Scan for the cell matching the given text and deliver its [x, y] coordinate at center. 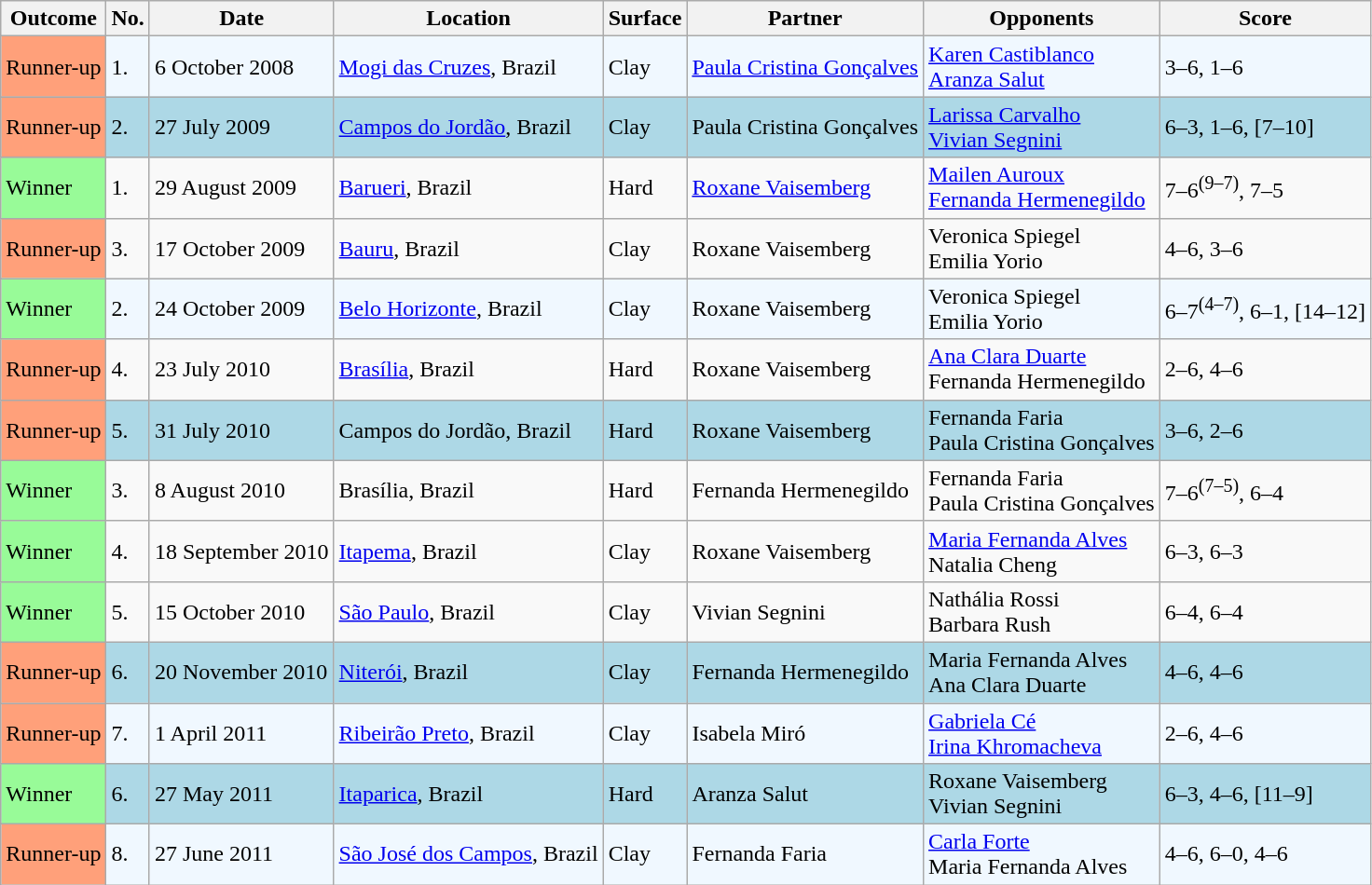
Surface [645, 19]
6 October 2008 [241, 67]
3–6, 2–6 [1265, 430]
No. [128, 19]
31 July 2010 [241, 430]
Gabriela Cé Irina Khromacheva [1042, 732]
27 July 2009 [241, 127]
4–6, 6–0, 4–6 [1265, 855]
4–6, 3–6 [1265, 248]
Score [1265, 19]
6–3, 4–6, [11–9] [1265, 794]
Mogi das Cruzes, Brazil [468, 67]
Fernanda Faria [805, 855]
Mailen Auroux Fernanda Hermenegildo [1042, 188]
7–6(9–7), 7–5 [1265, 188]
1 April 2011 [241, 732]
7. [128, 732]
Bauru, Brazil [468, 248]
Karen Castiblanco Aranza Salut [1042, 67]
Barueri, Brazil [468, 188]
3–6, 1–6 [1265, 67]
24 October 2009 [241, 309]
Partner [805, 19]
São José dos Campos, Brazil [468, 855]
6–3, 6–3 [1265, 551]
7–6(7–5), 6–4 [1265, 490]
Opponents [1042, 19]
6–7(4–7), 6–1, [14–12] [1265, 309]
27 June 2011 [241, 855]
Belo Horizonte, Brazil [468, 309]
6–4, 6–4 [1265, 611]
Larissa Carvalho Vivian Segnini [1042, 127]
29 August 2009 [241, 188]
Aranza Salut [805, 794]
15 October 2010 [241, 611]
Niterói, Brazil [468, 673]
São Paulo, Brazil [468, 611]
Isabela Miró [805, 732]
18 September 2010 [241, 551]
Vivian Segnini [805, 611]
Itapema, Brazil [468, 551]
Nathália Rossi Barbara Rush [1042, 611]
8 August 2010 [241, 490]
23 July 2010 [241, 369]
Itaparica, Brazil [468, 794]
Outcome [54, 19]
Location [468, 19]
8. [128, 855]
Maria Fernanda Alves Natalia Cheng [1042, 551]
17 October 2009 [241, 248]
Maria Fernanda Alves Ana Clara Duarte [1042, 673]
20 November 2010 [241, 673]
Roxane Vaisemberg Vivian Segnini [1042, 794]
6–3, 1–6, [7–10] [1265, 127]
Date [241, 19]
Ribeirão Preto, Brazil [468, 732]
27 May 2011 [241, 794]
Ana Clara Duarte Fernanda Hermenegildo [1042, 369]
4–6, 4–6 [1265, 673]
Carla Forte Maria Fernanda Alves [1042, 855]
